For the text-containing cell, return its midpoint in (x, y) coordinate format. 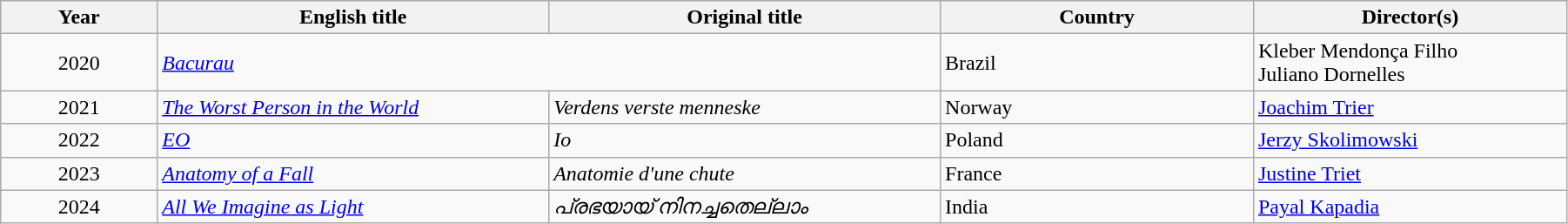
Director(s) (1410, 17)
English title (353, 17)
Joachim Trier (1410, 107)
Jerzy Skolimowski (1410, 140)
Poland (1097, 140)
Verdens verste menneske (745, 107)
Original title (745, 17)
India (1097, 207)
Kleber Mendonça FilhoJuliano Dornelles (1410, 63)
Payal Kapadia (1410, 207)
2023 (79, 173)
The Worst Person in the World (353, 107)
Year (79, 17)
Brazil (1097, 63)
2020 (79, 63)
All We Imagine as Light (353, 207)
Justine Triet (1410, 173)
EO (353, 140)
2021 (79, 107)
Anatomie d'une chute (745, 173)
Anatomy of a Fall (353, 173)
പ്രഭയായ് നിനച്ചതെല്ലാം (745, 207)
Norway (1097, 107)
2024 (79, 207)
Country (1097, 17)
Bacurau (549, 63)
2022 (79, 140)
France (1097, 173)
Io (745, 140)
